Scan for the cell matching the given text and deliver its (X, Y) coordinate at center. 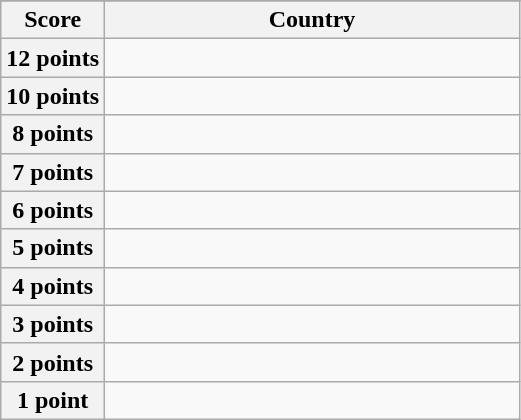
8 points (53, 134)
12 points (53, 58)
Score (53, 20)
2 points (53, 362)
4 points (53, 286)
Country (312, 20)
10 points (53, 96)
7 points (53, 172)
1 point (53, 400)
5 points (53, 248)
3 points (53, 324)
6 points (53, 210)
